Return the (X, Y) coordinate for the center point of the cell that contains the specified text.  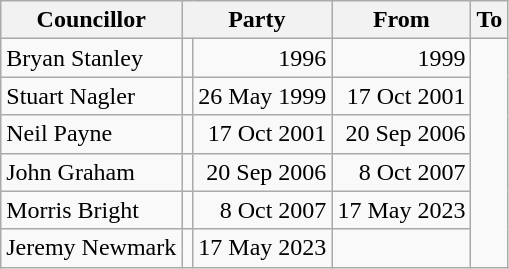
Morris Bright (92, 210)
26 May 1999 (262, 96)
To (490, 20)
Councillor (92, 20)
1996 (262, 58)
John Graham (92, 172)
Stuart Nagler (92, 96)
Jeremy Newmark (92, 248)
Neil Payne (92, 134)
Party (257, 20)
From (402, 20)
Bryan Stanley (92, 58)
1999 (402, 58)
